Output the [X, Y] coordinate of the center of the cell containing the given text.  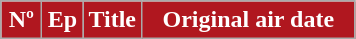
Nº [22, 20]
Ep [62, 20]
Title [112, 20]
Original air date [248, 20]
